Find where the given text appears and provide that cell's center as [x, y] coordinate. 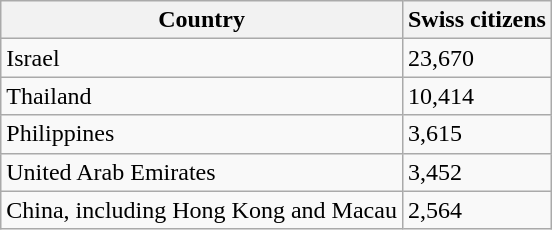
Country [202, 20]
2,564 [476, 210]
China, including Hong Kong and Macau [202, 210]
10,414 [476, 96]
Thailand [202, 96]
23,670 [476, 58]
Philippines [202, 134]
3,452 [476, 172]
United Arab Emirates [202, 172]
Israel [202, 58]
Swiss citizens [476, 20]
3,615 [476, 134]
